Return the (X, Y) coordinate for the center point of the cell that contains the specified text.  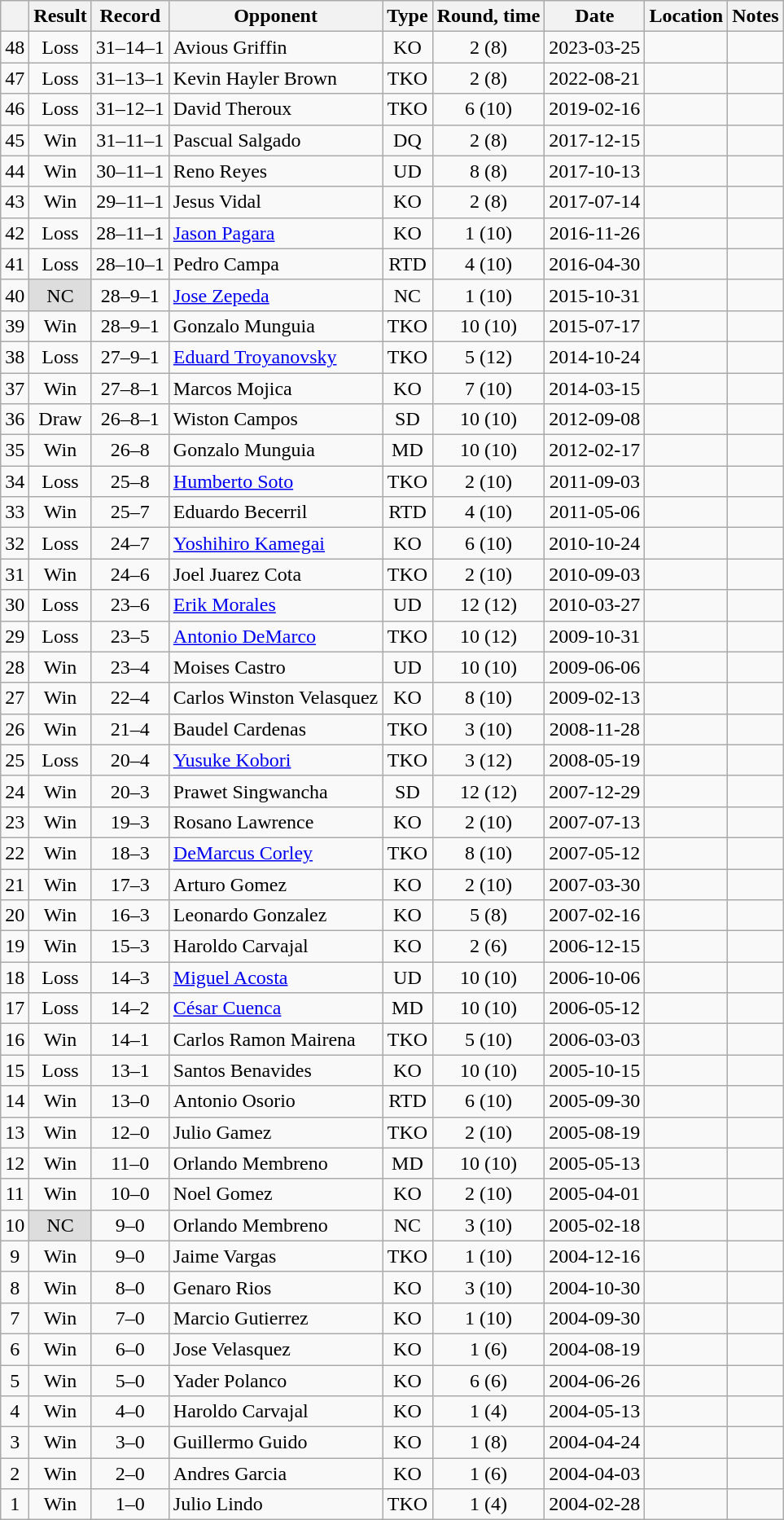
19–3 (130, 822)
25–8 (130, 481)
27–8–1 (130, 389)
26–8 (130, 450)
2004-10-30 (594, 1287)
29–11–1 (130, 202)
13–0 (130, 1101)
2–0 (130, 1474)
2007-07-13 (594, 822)
24 (15, 791)
Carlos Ramon Mairena (275, 1039)
2023-03-25 (594, 47)
27 (15, 698)
Leonardo Gonzalez (275, 916)
Julio Lindo (275, 1505)
1 (15, 1505)
2006-12-15 (594, 947)
2 (6) (488, 947)
6–0 (130, 1349)
37 (15, 389)
2012-09-08 (594, 420)
2004-04-24 (594, 1443)
2005-08-19 (594, 1132)
25–7 (130, 512)
18 (15, 977)
Yader Polanco (275, 1381)
Baudel Cardenas (275, 729)
2005-09-30 (594, 1101)
21 (15, 884)
7 (15, 1318)
13 (15, 1132)
Pedro Campa (275, 264)
Humberto Soto (275, 481)
28–11–1 (130, 233)
28–10–1 (130, 264)
3 (15, 1443)
Type (407, 16)
3 (12) (488, 760)
Pascual Salgado (275, 140)
7–0 (130, 1318)
Round, time (488, 16)
Notes (756, 16)
2007-02-16 (594, 916)
45 (15, 140)
22–4 (130, 698)
10 (12) (488, 636)
Carlos Winston Velasquez (275, 698)
2017-10-13 (594, 171)
38 (15, 357)
5 (10) (488, 1039)
31–11–1 (130, 140)
11 (15, 1194)
22 (15, 853)
2006-10-06 (594, 977)
2010-09-03 (594, 574)
2005-04-01 (594, 1194)
2009-06-06 (594, 667)
Marcio Gutierrez (275, 1318)
23–4 (130, 667)
Eduard Troyanovsky (275, 357)
7 (10) (488, 389)
Reno Reyes (275, 171)
16–3 (130, 916)
3–0 (130, 1443)
42 (15, 233)
2009-10-31 (594, 636)
2015-07-17 (594, 326)
2004-04-03 (594, 1474)
2010-10-24 (594, 543)
Guillermo Guido (275, 1443)
17–3 (130, 884)
2008-11-28 (594, 729)
24–6 (130, 574)
24–7 (130, 543)
Yoshihiro Kamegai (275, 543)
2009-02-13 (594, 698)
29 (15, 636)
6 (15, 1349)
Genaro Rios (275, 1287)
19 (15, 947)
2012-02-17 (594, 450)
Santos Benavides (275, 1070)
Location (686, 16)
9 (15, 1256)
2004-02-28 (594, 1505)
30 (15, 605)
5 (12) (488, 357)
6 (6) (488, 1381)
Miguel Acosta (275, 977)
Kevin Hayler Brown (275, 78)
25 (15, 760)
Antonio Osorio (275, 1101)
1 (8) (488, 1443)
Opponent (275, 16)
27–9–1 (130, 357)
26–8–1 (130, 420)
34 (15, 481)
Jose Zepeda (275, 295)
2006-05-12 (594, 1008)
13–1 (130, 1070)
20–4 (130, 760)
39 (15, 326)
35 (15, 450)
4 (15, 1412)
Erik Morales (275, 605)
43 (15, 202)
2016-11-26 (594, 233)
Draw (60, 420)
2004-05-13 (594, 1412)
2 (15, 1474)
2014-10-24 (594, 357)
31–12–1 (130, 109)
12 (15, 1163)
2007-03-30 (594, 884)
2022-08-21 (594, 78)
2011-05-06 (594, 512)
Jose Velasquez (275, 1349)
5–0 (130, 1381)
36 (15, 420)
Antonio DeMarco (275, 636)
Joel Juarez Cota (275, 574)
Avious Griffin (275, 47)
2014-03-15 (594, 389)
Wiston Campos (275, 420)
33 (15, 512)
23–5 (130, 636)
14 (15, 1101)
11–0 (130, 1163)
16 (15, 1039)
David Theroux (275, 109)
20 (15, 916)
Noel Gomez (275, 1194)
Arturo Gomez (275, 884)
20–3 (130, 791)
Result (60, 16)
Eduardo Becerril (275, 512)
31–14–1 (130, 47)
2015-10-31 (594, 295)
Andres Garcia (275, 1474)
5 (15, 1381)
2019-02-16 (594, 109)
10–0 (130, 1194)
8–0 (130, 1287)
31–13–1 (130, 78)
30–11–1 (130, 171)
2016-04-30 (594, 264)
Moises Castro (275, 667)
47 (15, 78)
46 (15, 109)
2007-12-29 (594, 791)
Yusuke Kobori (275, 760)
2011-09-03 (594, 481)
2005-10-15 (594, 1070)
2010-03-27 (594, 605)
14–1 (130, 1039)
15–3 (130, 947)
18–3 (130, 853)
5 (8) (488, 916)
2004-08-19 (594, 1349)
26 (15, 729)
Jaime Vargas (275, 1256)
DeMarcus Corley (275, 853)
2004-09-30 (594, 1318)
21–4 (130, 729)
23 (15, 822)
2005-02-18 (594, 1225)
Rosano Lawrence (275, 822)
2008-05-19 (594, 760)
1–0 (130, 1505)
32 (15, 543)
2004-12-16 (594, 1256)
14–3 (130, 977)
Record (130, 16)
40 (15, 295)
41 (15, 264)
28 (15, 667)
15 (15, 1070)
César Cuenca (275, 1008)
4–0 (130, 1412)
8 (8) (488, 171)
Julio Gamez (275, 1132)
2005-05-13 (594, 1163)
48 (15, 47)
17 (15, 1008)
Prawet Singwancha (275, 791)
Date (594, 16)
2004-06-26 (594, 1381)
10 (15, 1225)
2017-12-15 (594, 140)
2007-05-12 (594, 853)
2006-03-03 (594, 1039)
14–2 (130, 1008)
8 (15, 1287)
Jesus Vidal (275, 202)
Jason Pagara (275, 233)
Marcos Mojica (275, 389)
2017-07-14 (594, 202)
23–6 (130, 605)
31 (15, 574)
12–0 (130, 1132)
DQ (407, 140)
44 (15, 171)
